Pinpoint the cell where the given text exists, returning its (x, y) midpoint coordinate. 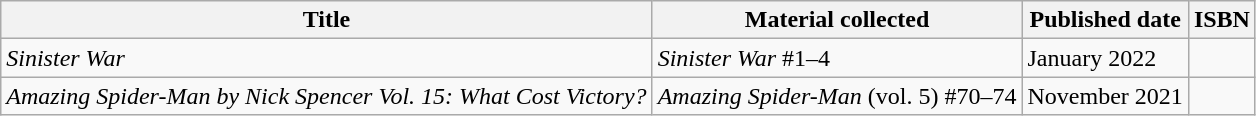
January 2022 (1105, 58)
ISBN (1222, 20)
Sinister War #1–4 (837, 58)
November 2021 (1105, 96)
Amazing Spider-Man (vol. 5) #70–74 (837, 96)
Amazing Spider-Man by Nick Spencer Vol. 15: What Cost Victory? (326, 96)
Material collected (837, 20)
Sinister War (326, 58)
Title (326, 20)
Published date (1105, 20)
